Search for the cell housing the specified text and yield its [x, y] center coordinate. 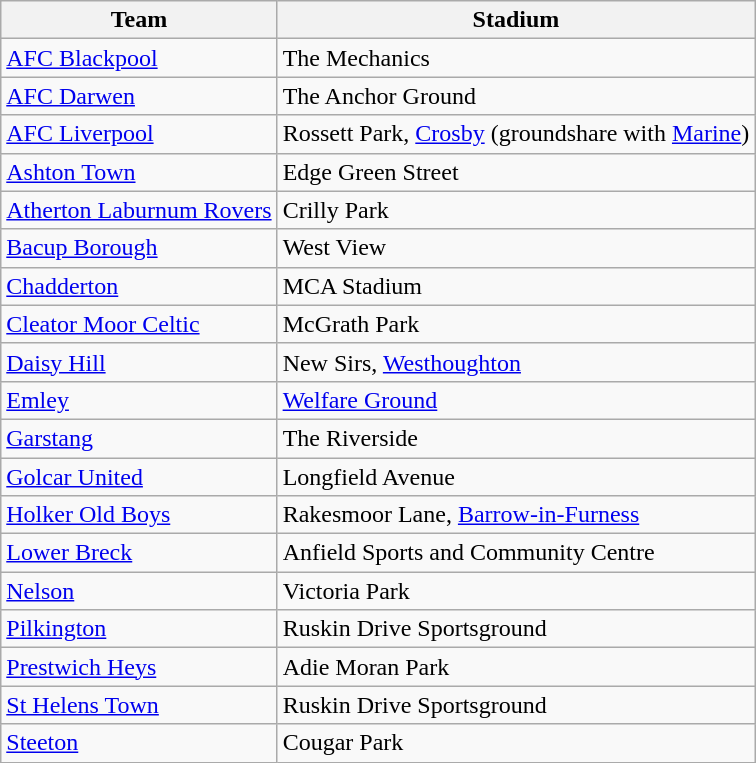
The Mechanics [516, 58]
Ashton Town [139, 172]
Atherton Laburnum Rovers [139, 210]
Edge Green Street [516, 172]
MCA Stadium [516, 286]
Cleator Moor Celtic [139, 324]
Emley [139, 400]
Garstang [139, 438]
West View [516, 248]
Nelson [139, 591]
Steeton [139, 743]
Prestwich Heys [139, 667]
McGrath Park [516, 324]
Stadium [516, 20]
Team [139, 20]
New Sirs, Westhoughton [516, 362]
Victoria Park [516, 591]
Holker Old Boys [139, 515]
Longfield Avenue [516, 477]
Chadderton [139, 286]
Daisy Hill [139, 362]
Adie Moran Park [516, 667]
The Riverside [516, 438]
Welfare Ground [516, 400]
Lower Breck [139, 553]
Golcar United [139, 477]
Cougar Park [516, 743]
AFC Darwen [139, 96]
The Anchor Ground [516, 96]
Pilkington [139, 629]
AFC Liverpool [139, 134]
St Helens Town [139, 705]
Bacup Borough [139, 248]
Rakesmoor Lane, Barrow-in-Furness [516, 515]
Rossett Park, Crosby (groundshare with Marine) [516, 134]
Anfield Sports and Community Centre [516, 553]
AFC Blackpool [139, 58]
Crilly Park [516, 210]
